Search for the cell housing the specified text and yield its [x, y] center coordinate. 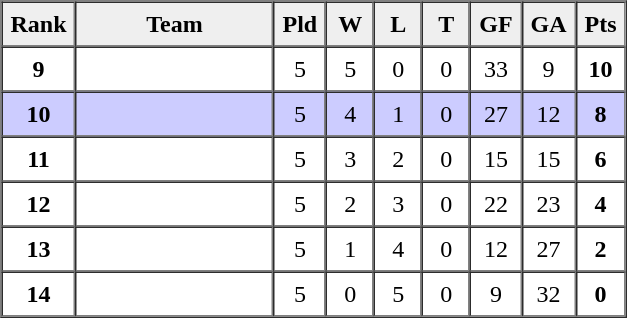
14 [39, 294]
11 [39, 158]
6 [601, 158]
22 [496, 204]
33 [496, 68]
T [446, 24]
Rank [39, 24]
8 [601, 114]
Pts [601, 24]
Pld [300, 24]
32 [549, 294]
13 [39, 248]
GA [549, 24]
23 [549, 204]
L [398, 24]
W [350, 24]
GF [496, 24]
Team [175, 24]
